Find where the given text appears and provide that cell's center as [x, y] coordinate. 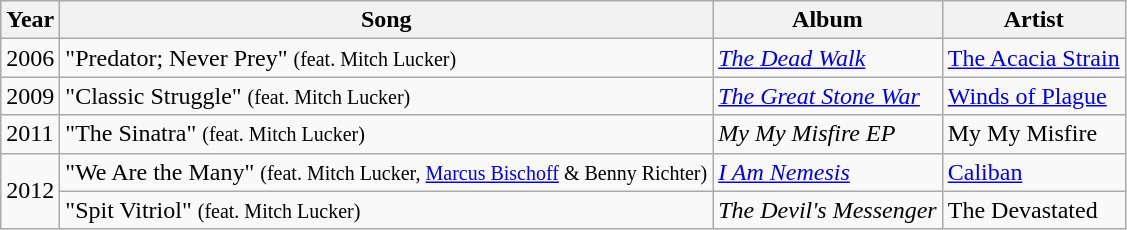
Artist [1034, 20]
Winds of Plague [1034, 96]
The Dead Walk [828, 58]
The Acacia Strain [1034, 58]
"Spit Vitriol" (feat. Mitch Lucker) [386, 210]
Song [386, 20]
2009 [30, 96]
The Great Stone War [828, 96]
"Predator; Never Prey" (feat. Mitch Lucker) [386, 58]
"We Are the Many" (feat. Mitch Lucker, Marcus Bischoff & Benny Richter) [386, 172]
Year [30, 20]
Album [828, 20]
2011 [30, 134]
I Am Nemesis [828, 172]
The Devastated [1034, 210]
2006 [30, 58]
My My Misfire [1034, 134]
Caliban [1034, 172]
"Classic Struggle" (feat. Mitch Lucker) [386, 96]
2012 [30, 191]
The Devil's Messenger [828, 210]
"The Sinatra" (feat. Mitch Lucker) [386, 134]
My My Misfire EP [828, 134]
